From the cell containing the given text, extract its center point as [X, Y] coordinate. 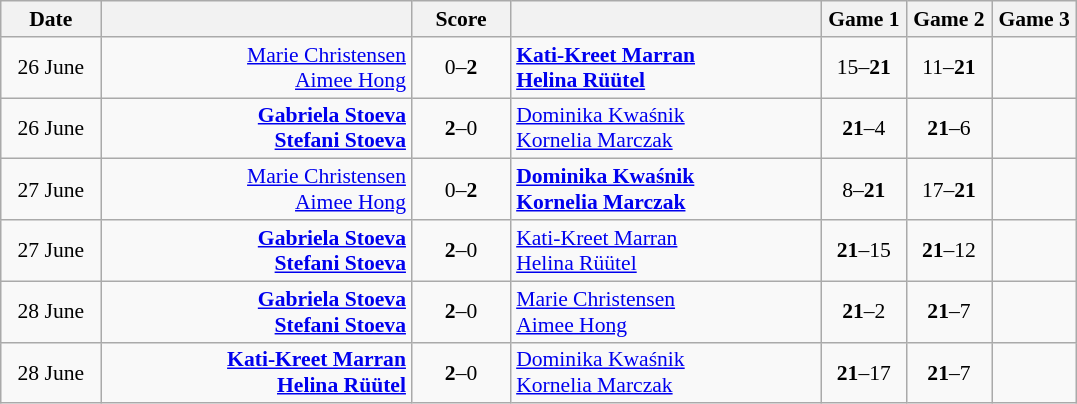
21–15 [864, 250]
15–21 [864, 68]
21–6 [948, 128]
Game 2 [948, 19]
21–17 [864, 372]
21–2 [864, 312]
Game 1 [864, 19]
21–4 [864, 128]
21–12 [948, 250]
8–21 [864, 190]
Game 3 [1034, 19]
Date [51, 19]
11–21 [948, 68]
Score [461, 19]
17–21 [948, 190]
